Find where the given text appears and provide that cell's center as (x, y) coordinate. 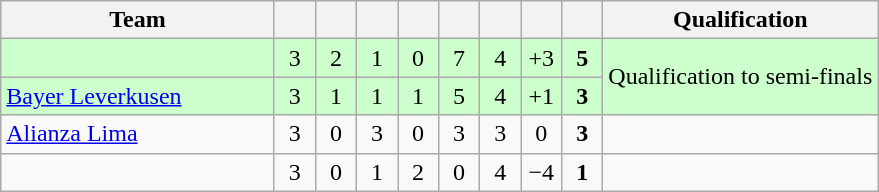
Team (138, 20)
−4 (542, 172)
Qualification (740, 20)
7 (460, 58)
+1 (542, 96)
Bayer Leverkusen (138, 96)
Qualification to semi-finals (740, 77)
Alianza Lima (138, 134)
+3 (542, 58)
